Identify which cell holds the provided text, then report its [x, y] central coordinate. 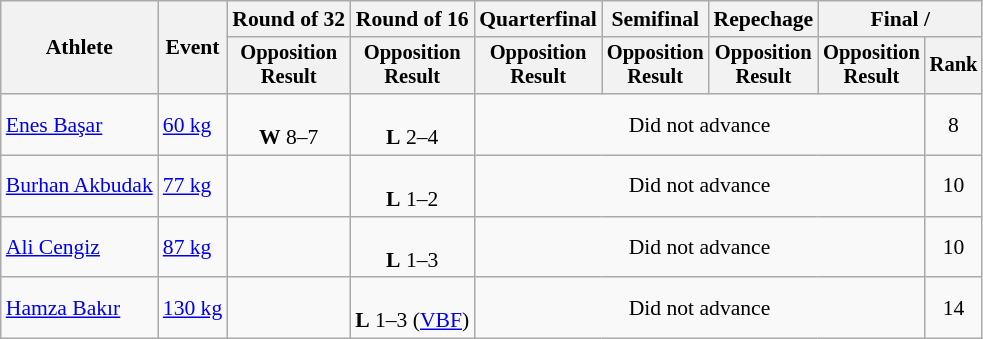
Rank [954, 66]
14 [954, 308]
Final / [900, 19]
Burhan Akbudak [80, 186]
Repechage [763, 19]
L 1–3 (VBF) [412, 308]
Round of 16 [412, 19]
L 1–2 [412, 186]
Enes Başar [80, 124]
Event [192, 48]
L 1–3 [412, 248]
8 [954, 124]
Quarterfinal [538, 19]
Round of 32 [288, 19]
Semifinal [656, 19]
130 kg [192, 308]
L 2–4 [412, 124]
87 kg [192, 248]
Hamza Bakır [80, 308]
Ali Cengiz [80, 248]
Athlete [80, 48]
W 8–7 [288, 124]
77 kg [192, 186]
60 kg [192, 124]
